Return (X, Y) of the center of cell containing provided text 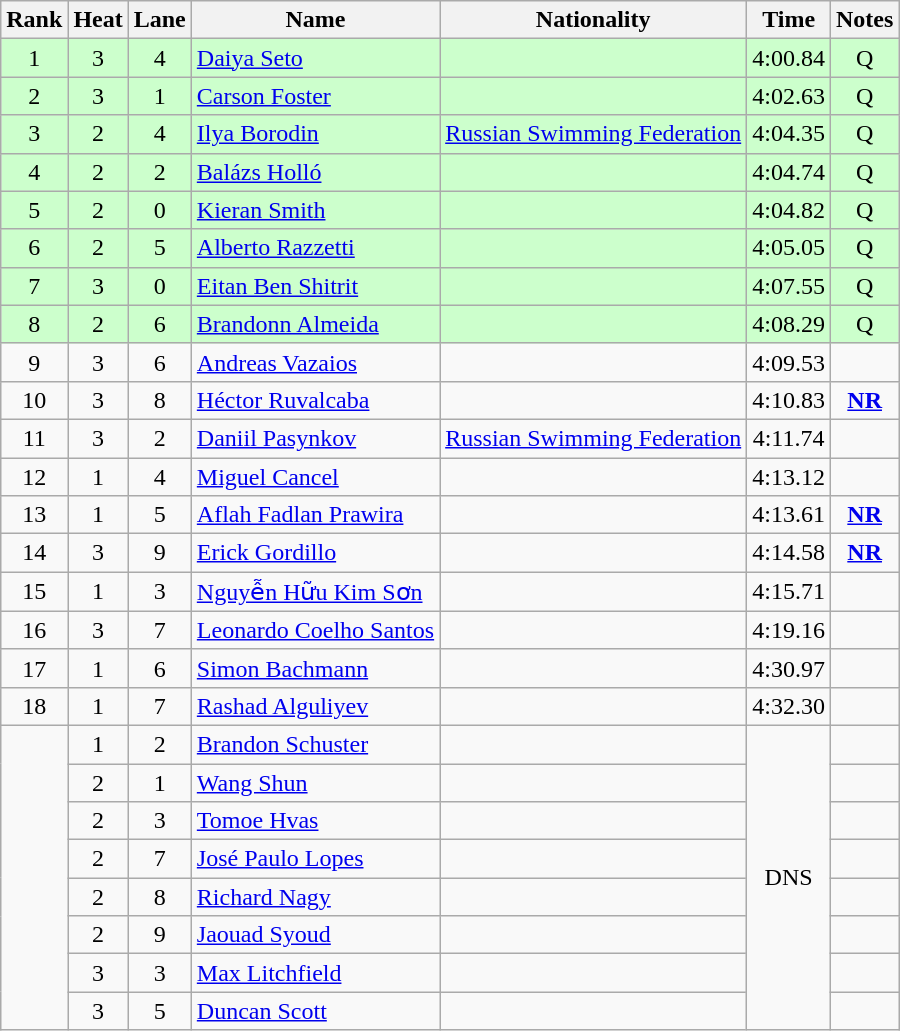
14 (34, 553)
12 (34, 477)
Wang Shun (315, 783)
4:19.16 (789, 630)
4:30.97 (789, 668)
15 (34, 592)
José Paulo Lopes (315, 859)
Kieran Smith (315, 210)
Eitan Ben Shitrit (315, 286)
4:04.82 (789, 210)
4:09.53 (789, 362)
Leonardo Coelho Santos (315, 630)
Simon Bachmann (315, 668)
Aflah Fadlan Prawira (315, 515)
4:11.74 (789, 438)
4:00.84 (789, 58)
Brandonn Almeida (315, 324)
4:02.63 (789, 96)
4:07.55 (789, 286)
Ilya Borodin (315, 134)
4:05.05 (789, 248)
Erick Gordillo (315, 553)
Rashad Alguliyev (315, 706)
Alberto Razzetti (315, 248)
Name (315, 20)
Daiya Seto (315, 58)
Carson Foster (315, 96)
4:13.61 (789, 515)
Daniil Pasynkov (315, 438)
Nguyễn Hữu Kim Sơn (315, 592)
Heat (98, 20)
Jaouad Syoud (315, 935)
Andreas Vazaios (315, 362)
4:04.74 (789, 172)
Duncan Scott (315, 1011)
16 (34, 630)
4:15.71 (789, 592)
DNS (789, 877)
Nationality (594, 20)
Héctor Ruvalcaba (315, 400)
Richard Nagy (315, 897)
4:10.83 (789, 400)
Balázs Holló (315, 172)
Brandon Schuster (315, 744)
Lane (160, 20)
18 (34, 706)
4:32.30 (789, 706)
11 (34, 438)
4:04.35 (789, 134)
Miguel Cancel (315, 477)
Max Litchfield (315, 973)
10 (34, 400)
Tomoe Hvas (315, 821)
Notes (864, 20)
Rank (34, 20)
4:13.12 (789, 477)
13 (34, 515)
4:08.29 (789, 324)
Time (789, 20)
17 (34, 668)
4:14.58 (789, 553)
